For the text-containing cell, return its midpoint in (x, y) coordinate format. 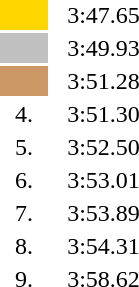
8. (24, 246)
7. (24, 213)
5. (24, 147)
4. (24, 114)
6. (24, 180)
